Determine the (X, Y) coordinate at the center of the cell enclosing the given text.  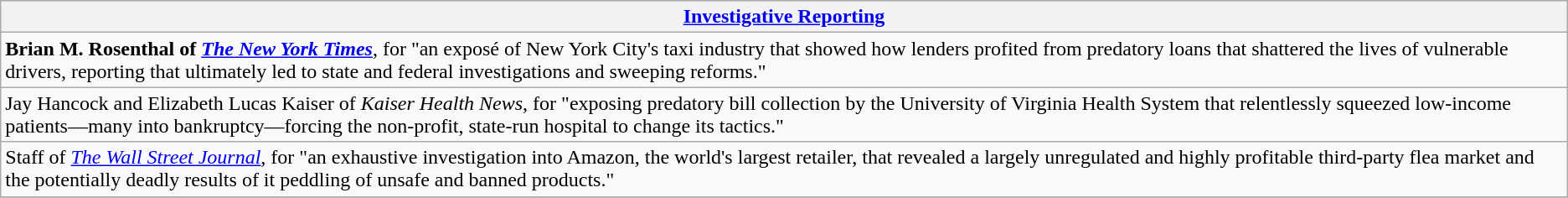
Investigative Reporting (784, 17)
